Capture the cell that displays the provided text and extract its (X, Y) central coordinate. 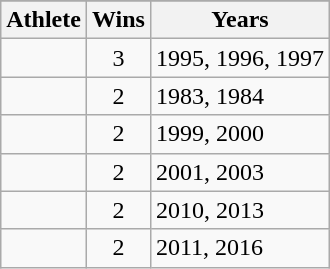
Years (240, 20)
2010, 2013 (240, 210)
2011, 2016 (240, 248)
3 (118, 58)
1995, 1996, 1997 (240, 58)
1983, 1984 (240, 96)
1999, 2000 (240, 134)
Athlete (44, 20)
2001, 2003 (240, 172)
Wins (118, 20)
